Locate the cell with the specified text and output its [x, y] center coordinate. 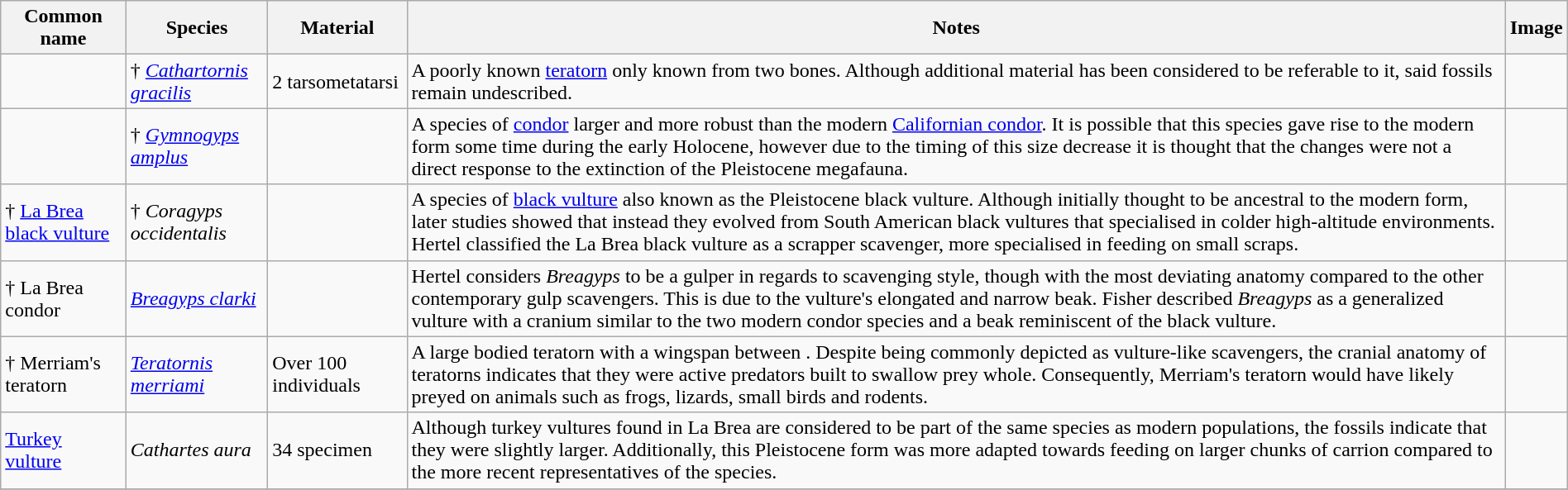
Material [337, 28]
† Cathartornis gracilis [197, 81]
† La Brea black vulture [64, 222]
Image [1537, 28]
Cathartes aura [197, 450]
† La Brea condor [64, 298]
Notes [956, 28]
† Coragyps occidentalis [197, 222]
Species [197, 28]
2 tarsometatarsi [337, 81]
† Gymnogyps amplus [197, 146]
Turkey vulture [64, 450]
34 specimen [337, 450]
† Merriam's teratorn [64, 374]
Common name [64, 28]
Teratornis merriami [197, 374]
Breagyps clarki [197, 298]
Over 100 individuals [337, 374]
